Pinpoint the cell where the given text exists, returning its (X, Y) midpoint coordinate. 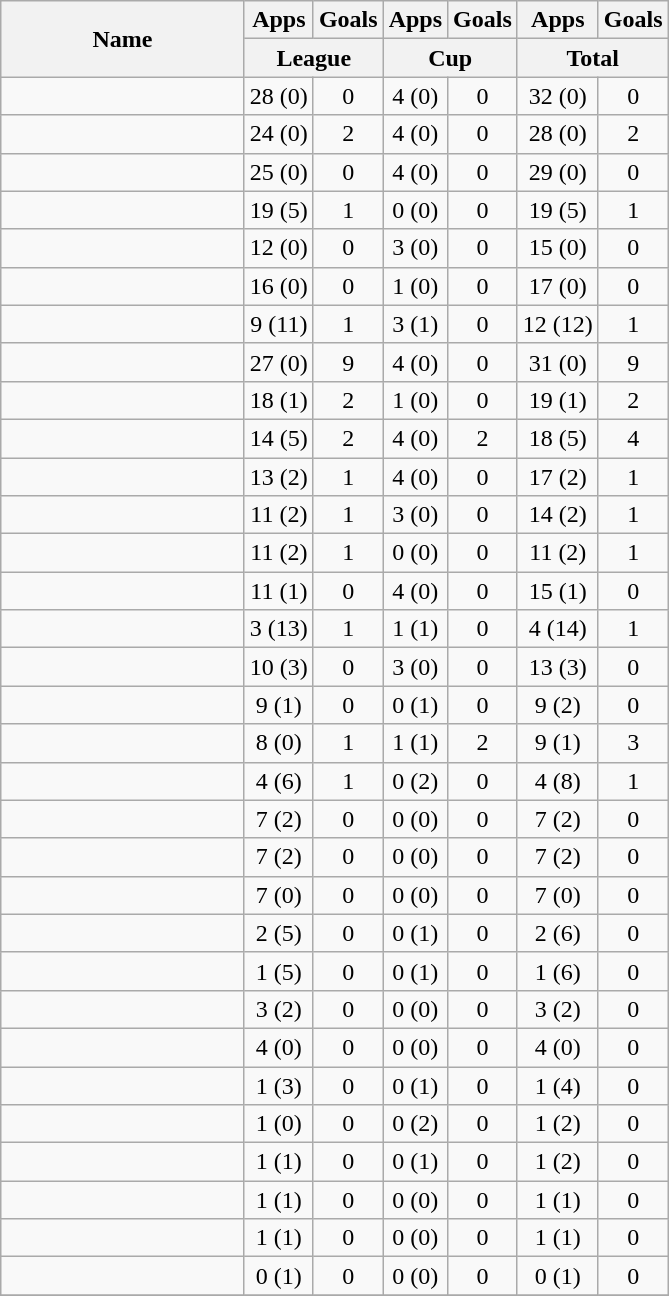
18 (1) (278, 400)
14 (2) (558, 515)
8 (0) (278, 743)
League (314, 58)
27 (0) (278, 362)
3 (13) (278, 629)
15 (1) (558, 591)
29 (0) (558, 172)
3 (633, 743)
1 (6) (558, 971)
24 (0) (278, 134)
19 (1) (558, 400)
1 (3) (278, 1085)
1 (4) (558, 1085)
4 (633, 438)
11 (1) (278, 591)
2 (5) (278, 933)
Name (123, 39)
31 (0) (558, 362)
Total (592, 58)
17 (0) (558, 286)
13 (3) (558, 667)
18 (5) (558, 438)
4 (14) (558, 629)
16 (0) (278, 286)
32 (0) (558, 96)
12 (0) (278, 248)
2 (6) (558, 933)
12 (12) (558, 324)
9 (2) (558, 705)
3 (1) (415, 324)
1 (5) (278, 971)
4 (8) (558, 781)
25 (0) (278, 172)
10 (3) (278, 667)
17 (2) (558, 477)
4 (6) (278, 781)
Cup (450, 58)
14 (5) (278, 438)
15 (0) (558, 248)
9 (11) (278, 324)
13 (2) (278, 477)
